For the text-containing cell, return its midpoint in [x, y] coordinate format. 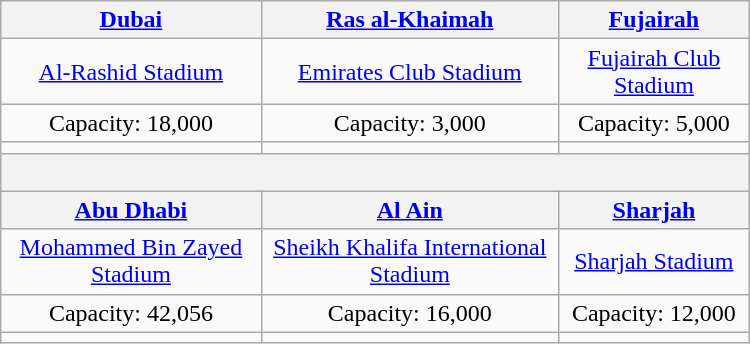
Capacity: 12,000 [654, 313]
Abu Dhabi [131, 210]
Al-Rashid Stadium [131, 72]
Sheikh Khalifa International Stadium [410, 262]
Capacity: 3,000 [410, 123]
Ras al-Khaimah [410, 20]
Sharjah [654, 210]
Sharjah Stadium [654, 262]
Capacity: 42,056 [131, 313]
Mohammed Bin Zayed Stadium [131, 262]
Capacity: 16,000 [410, 313]
Fujairah Club Stadium [654, 72]
Fujairah [654, 20]
Al Ain [410, 210]
Capacity: 5,000 [654, 123]
Capacity: 18,000 [131, 123]
Dubai [131, 20]
Emirates Club Stadium [410, 72]
